Locate the cell with the specified text and output its [x, y] center coordinate. 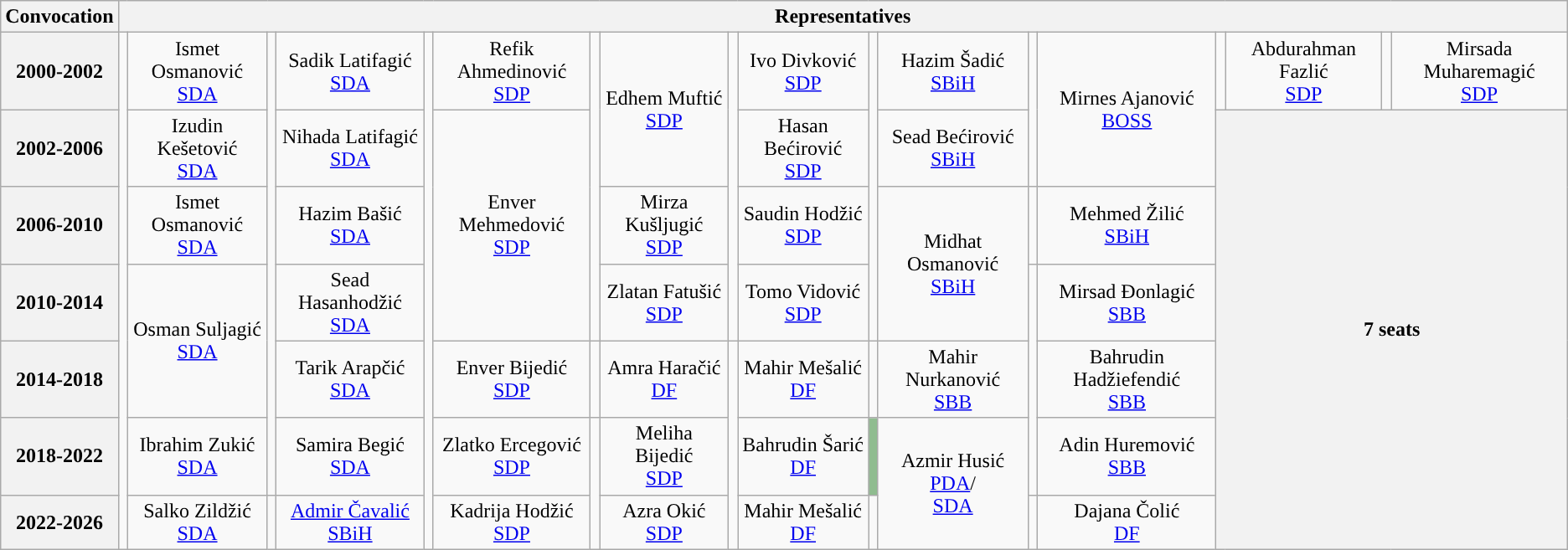
Mehmed ŽilićSBiH [1127, 225]
Sead BećirovićSBiH [953, 148]
Midhat OsmanovićSBiH [953, 264]
Salko ZildžićSDA [198, 522]
2014-2018 [59, 379]
2002-2006 [59, 148]
Osman SuljagićSDA [198, 341]
Adin HuremovićSBB [1127, 456]
Ivo DivkovićSDP [803, 71]
Zlatko ErcegovićSDP [512, 456]
Tomo VidovićSDP [803, 302]
Zlatan FatušićSDP [664, 302]
2022-2026 [59, 522]
Hasan BećirovićSDP [803, 148]
Saudin HodžićSDP [803, 225]
Sead HasanhodžićSDA [350, 302]
Edhem MuftićSDP [664, 110]
Mahir NurkanovićSBB [953, 379]
2000-2002 [59, 71]
Mirsada MuharemagićSDP [1479, 71]
Mirza KušljugićSDP [664, 225]
Azra OkićSDP [664, 522]
Representatives [843, 17]
Bahrudin HadžiefendićSBB [1127, 379]
Bahrudin ŠarićDF [803, 456]
Tarik ArapčićSDA [350, 379]
Amra HaračićDF [664, 379]
Admir ČavalićSBiH [350, 522]
Ibrahim ZukićSDA [198, 456]
Refik AhmedinovićSDP [512, 71]
2010-2014 [59, 302]
Mirnes AjanovićBOSS [1127, 110]
Enver BijedićSDP [512, 379]
Samira BegićSDA [350, 456]
Hazim ŠadićSBiH [953, 71]
Mirsad ĐonlagićSBB [1127, 302]
2018-2022 [59, 456]
Abdurahman FazlićSDP [1303, 71]
Kadrija HodžićSDP [512, 522]
Azmir HusićPDA/SDA [953, 484]
7 seats [1392, 330]
Izudin KešetovićSDA [198, 148]
Nihada LatifagićSDA [350, 148]
Convocation [59, 17]
Hazim BašićSDA [350, 225]
Sadik LatifagićSDA [350, 71]
Dajana ČolićDF [1127, 522]
2006-2010 [59, 225]
Enver MehmedovićSDP [512, 225]
Meliha BijedićSDP [664, 456]
